For the text-containing cell, return its midpoint in (x, y) coordinate format. 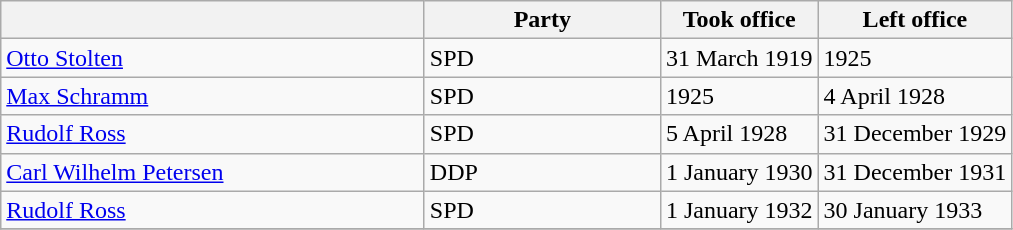
4 April 1928 (915, 96)
Left office (915, 20)
5 April 1928 (739, 134)
Otto Stolten (213, 58)
30 January 1933 (915, 210)
Carl Wilhelm Petersen (213, 172)
31 March 1919 (739, 58)
31 December 1929 (915, 134)
31 December 1931 (915, 172)
DDP (542, 172)
1 January 1930 (739, 172)
1 January 1932 (739, 210)
Party (542, 20)
Max Schramm (213, 96)
Took office (739, 20)
